Detect which cell encompasses the target text, then output its [x, y] center coordinate. 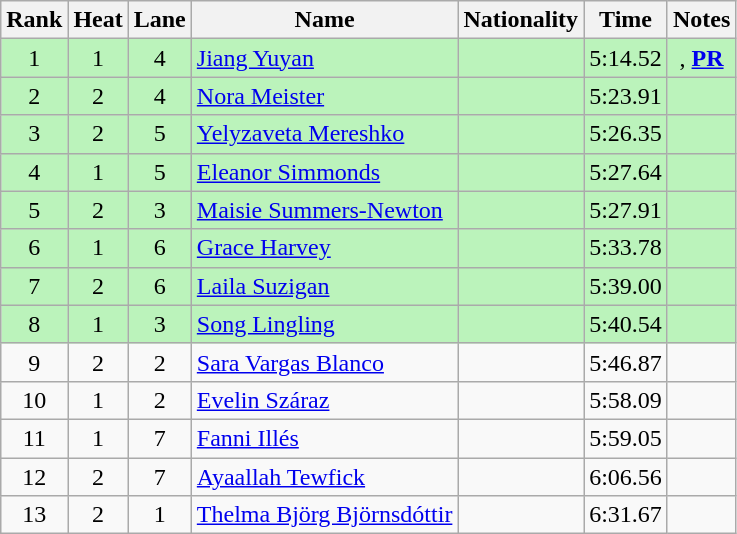
5:46.87 [626, 362]
Grace Harvey [324, 248]
8 [34, 324]
5:26.35 [626, 134]
Yelyzaveta Mereshko [324, 134]
6:31.67 [626, 515]
12 [34, 477]
Heat [98, 20]
Lane [160, 20]
5:14.52 [626, 58]
Nora Meister [324, 96]
5:39.00 [626, 286]
11 [34, 438]
10 [34, 400]
5:58.09 [626, 400]
, PR [701, 58]
Time [626, 20]
Eleanor Simmonds [324, 172]
Notes [701, 20]
Thelma Björg Björnsdóttir [324, 515]
Ayaallah Tewfick [324, 477]
5:27.64 [626, 172]
5:59.05 [626, 438]
Jiang Yuyan [324, 58]
Laila Suzigan [324, 286]
5:23.91 [626, 96]
13 [34, 515]
Song Lingling [324, 324]
Evelin Száraz [324, 400]
Maisie Summers-Newton [324, 210]
Rank [34, 20]
5:27.91 [626, 210]
6:06.56 [626, 477]
5:40.54 [626, 324]
Name [324, 20]
Nationality [521, 20]
Fanni Illés [324, 438]
5:33.78 [626, 248]
9 [34, 362]
Sara Vargas Blanco [324, 362]
